Output the [x, y] coordinate of the center of the cell containing the given text.  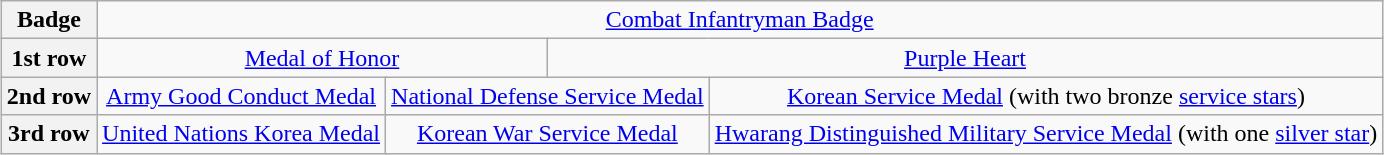
Medal of Honor [322, 58]
National Defense Service Medal [548, 96]
Hwarang Distinguished Military Service Medal (with one silver star) [1046, 134]
Korean Service Medal (with two bronze service stars) [1046, 96]
Korean War Service Medal [548, 134]
Purple Heart [964, 58]
1st row [48, 58]
United Nations Korea Medal [242, 134]
2nd row [48, 96]
Badge [48, 20]
3rd row [48, 134]
Army Good Conduct Medal [242, 96]
Combat Infantryman Badge [740, 20]
